Capture the cell that displays the provided text and extract its (X, Y) central coordinate. 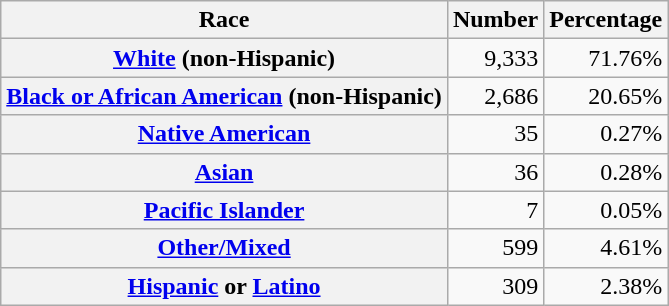
Black or African American (non-Hispanic) (224, 96)
309 (495, 286)
0.05% (606, 210)
2,686 (495, 96)
0.28% (606, 172)
Pacific Islander (224, 210)
White (non-Hispanic) (224, 58)
20.65% (606, 96)
Asian (224, 172)
599 (495, 248)
Race (224, 20)
Number (495, 20)
4.61% (606, 248)
71.76% (606, 58)
Percentage (606, 20)
36 (495, 172)
Other/Mixed (224, 248)
0.27% (606, 134)
35 (495, 134)
2.38% (606, 286)
9,333 (495, 58)
Native American (224, 134)
Hispanic or Latino (224, 286)
7 (495, 210)
